Locate the cell with the specified text and output its [X, Y] center coordinate. 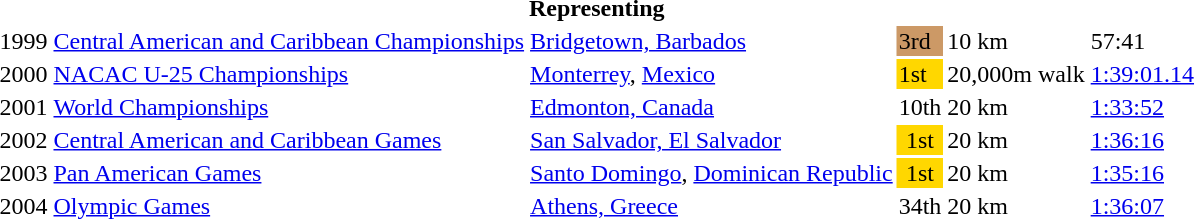
10 km [1016, 41]
1:39:01.14 [1142, 74]
NACAC U-25 Championships [289, 74]
World Championships [289, 107]
1:35:16 [1142, 173]
Santo Domingo, Dominican Republic [712, 173]
Central American and Caribbean Championships [289, 41]
Bridgetown, Barbados [712, 41]
San Salvador, El Salvador [712, 140]
Monterrey, Mexico [712, 74]
Edmonton, Canada [712, 107]
1:33:52 [1142, 107]
57:41 [1142, 41]
Pan American Games [289, 173]
20,000m walk [1016, 74]
1:36:16 [1142, 140]
10th [920, 107]
Central American and Caribbean Games [289, 140]
3rd [920, 41]
